Return (X, Y) of the center of cell containing provided text 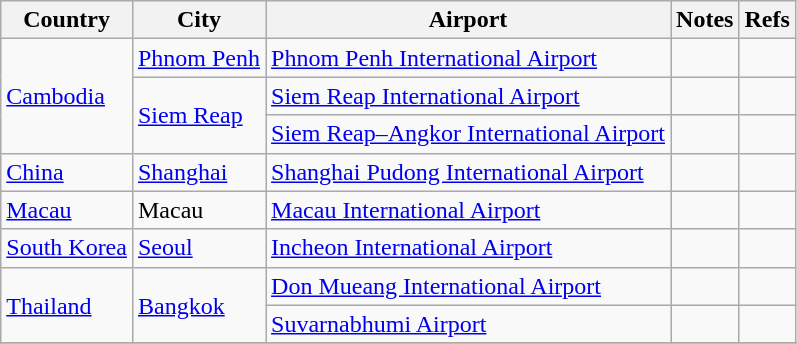
Thailand (67, 305)
City (198, 20)
South Korea (67, 248)
Shanghai Pudong International Airport (468, 172)
Refs (767, 20)
Airport (468, 20)
Cambodia (67, 96)
Shanghai (198, 172)
Suvarnabhumi Airport (468, 324)
Siem Reap (198, 115)
China (67, 172)
Notes (705, 20)
Siem Reap–Angkor International Airport (468, 134)
Bangkok (198, 305)
Macau International Airport (468, 210)
Don Mueang International Airport (468, 286)
Phnom Penh (198, 58)
Incheon International Airport (468, 248)
Phnom Penh International Airport (468, 58)
Country (67, 20)
Siem Reap International Airport (468, 96)
Seoul (198, 248)
